Provide the [x, y] coordinate of the cell's center where the given text is located.  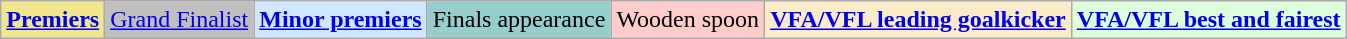
Finals appearance [519, 20]
Grand Finalist [180, 20]
VFA/VFL best and fairest [1208, 20]
VFA/VFL leading goalkicker [918, 20]
Premiers [53, 20]
Wooden spoon [688, 20]
Minor premiers [340, 20]
